Provide the [X, Y] coordinate of the cell's center where the given text is located.  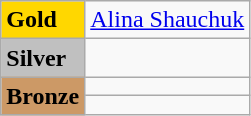
Silver [43, 58]
Bronze [43, 96]
Alina Shauchuk [168, 20]
Gold [43, 20]
